Output the (X, Y) coordinate of the center of the cell containing the given text.  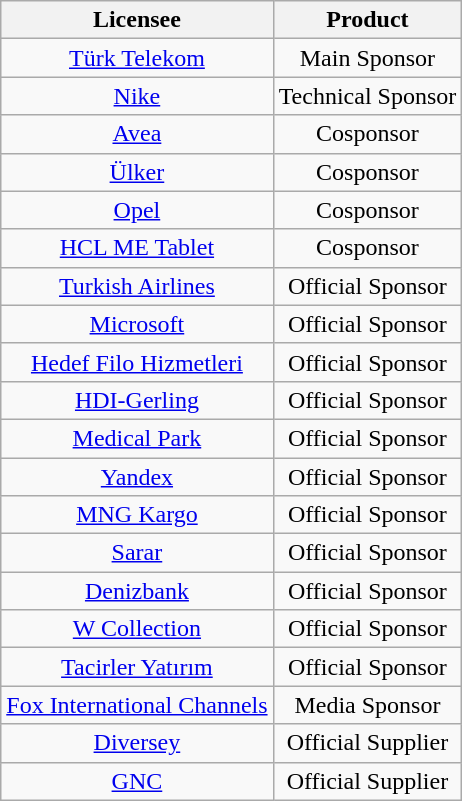
Türk Telekom (137, 58)
Tacirler Yatırım (137, 667)
Technical Sponsor (368, 96)
Yandex (137, 477)
W Collection (137, 629)
Microsoft (137, 324)
Main Sponsor (368, 58)
Fox International Channels (137, 705)
Medical Park (137, 438)
Opel (137, 210)
Licensee (137, 20)
HDI-Gerling (137, 400)
Nike (137, 96)
MNG Kargo (137, 515)
Media Sponsor (368, 705)
Product (368, 20)
Turkish Airlines (137, 286)
GNC (137, 781)
Avea (137, 134)
Ülker (137, 172)
HCL ME Tablet (137, 248)
Hedef Filo Hizmetleri (137, 362)
Denizbank (137, 591)
Diversey (137, 743)
Sarar (137, 553)
